Detect which cell encompasses the target text, then output its (x, y) center coordinate. 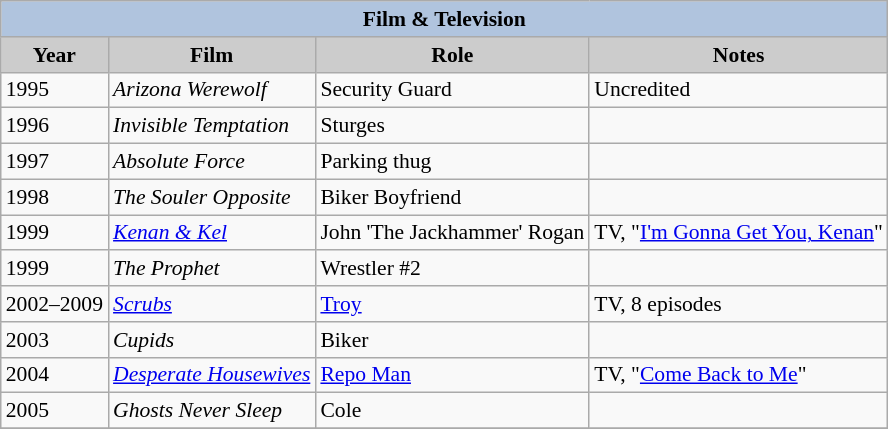
Invisible Temptation (212, 126)
Year (54, 55)
1996 (54, 126)
The Prophet (212, 269)
Kenan & Kel (212, 233)
Parking thug (452, 162)
1997 (54, 162)
Cole (452, 411)
2004 (54, 375)
Role (452, 55)
Film & Television (444, 19)
Notes (738, 55)
2003 (54, 340)
Security Guard (452, 90)
TV, "I'm Gonna Get You, Kenan" (738, 233)
Repo Man (452, 375)
Biker Boyfriend (452, 197)
Absolute Force (212, 162)
Cupids (212, 340)
1995 (54, 90)
Uncredited (738, 90)
Scrubs (212, 304)
Desperate Housewives (212, 375)
1998 (54, 197)
TV, 8 episodes (738, 304)
2005 (54, 411)
Wrestler #2 (452, 269)
Biker (452, 340)
2002–2009 (54, 304)
TV, "Come Back to Me" (738, 375)
Arizona Werewolf (212, 90)
Sturges (452, 126)
Film (212, 55)
The Souler Opposite (212, 197)
John 'The Jackhammer' Rogan (452, 233)
Troy (452, 304)
Ghosts Never Sleep (212, 411)
